For the text-containing cell, return its midpoint in [X, Y] coordinate format. 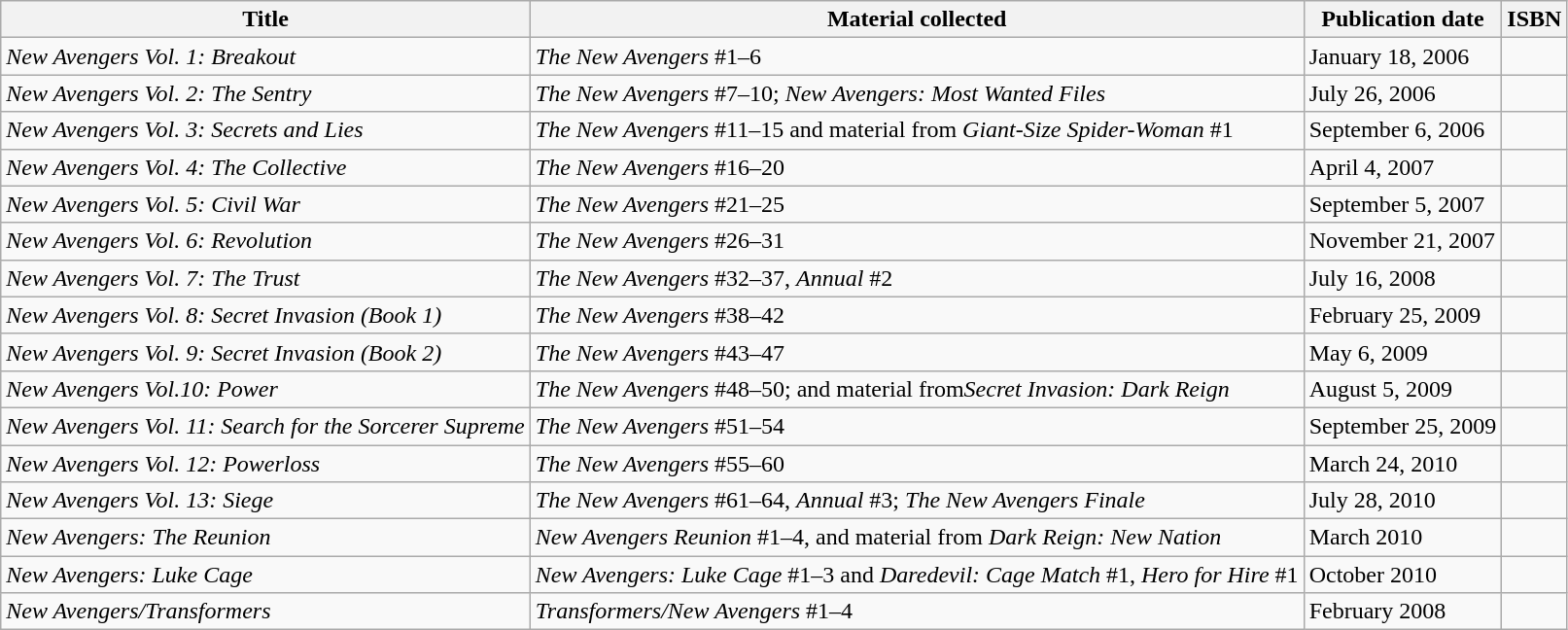
Material collected [917, 19]
July 16, 2008 [1403, 278]
New Avengers Vol. 6: Revolution [266, 241]
September 6, 2006 [1403, 130]
September 5, 2007 [1403, 204]
August 5, 2009 [1403, 389]
The New Avengers #1–6 [917, 56]
September 25, 2009 [1403, 426]
New Avengers Vol. 3: Secrets and Lies [266, 130]
New Avengers Vol.10: Power [266, 389]
January 18, 2006 [1403, 56]
New Avengers Vol. 11: Search for the Sorcerer Supreme [266, 426]
March 2010 [1403, 538]
February 25, 2009 [1403, 315]
New Avengers Vol. 5: Civil War [266, 204]
The New Avengers #11–15 and material from Giant-Size Spider-Woman #1 [917, 130]
October 2010 [1403, 575]
New Avengers: Luke Cage [266, 575]
The New Avengers #21–25 [917, 204]
New Avengers Vol. 13: Siege [266, 501]
New Avengers Vol. 2: The Sentry [266, 93]
New Avengers Vol. 12: Powerloss [266, 464]
New Avengers Vol. 4: The Collective [266, 167]
The New Avengers #61–64, Annual #3; The New Avengers Finale [917, 501]
Title [266, 19]
The New Avengers #32–37, Annual #2 [917, 278]
New Avengers Vol. 8: Secret Invasion (Book 1) [266, 315]
The New Avengers #43–47 [917, 352]
New Avengers Vol. 1: Breakout [266, 56]
July 26, 2006 [1403, 93]
New Avengers/Transformers [266, 612]
The New Avengers #51–54 [917, 426]
July 28, 2010 [1403, 501]
New Avengers Vol. 9: Secret Invasion (Book 2) [266, 352]
The New Avengers #7–10; New Avengers: Most Wanted Files [917, 93]
The New Avengers #38–42 [917, 315]
Transformers/New Avengers #1–4 [917, 612]
May 6, 2009 [1403, 352]
New Avengers Vol. 7: The Trust [266, 278]
The New Avengers #26–31 [917, 241]
November 21, 2007 [1403, 241]
February 2008 [1403, 612]
The New Avengers #16–20 [917, 167]
The New Avengers #48–50; and material fromSecret Invasion: Dark Reign [917, 389]
The New Avengers #55–60 [917, 464]
March 24, 2010 [1403, 464]
New Avengers: Luke Cage #1–3 and Daredevil: Cage Match #1, Hero for Hire #1 [917, 575]
Publication date [1403, 19]
ISBN [1534, 19]
New Avengers Reunion #1–4, and material from Dark Reign: New Nation [917, 538]
New Avengers: The Reunion [266, 538]
April 4, 2007 [1403, 167]
